Return (X, Y) of the center of cell containing provided text 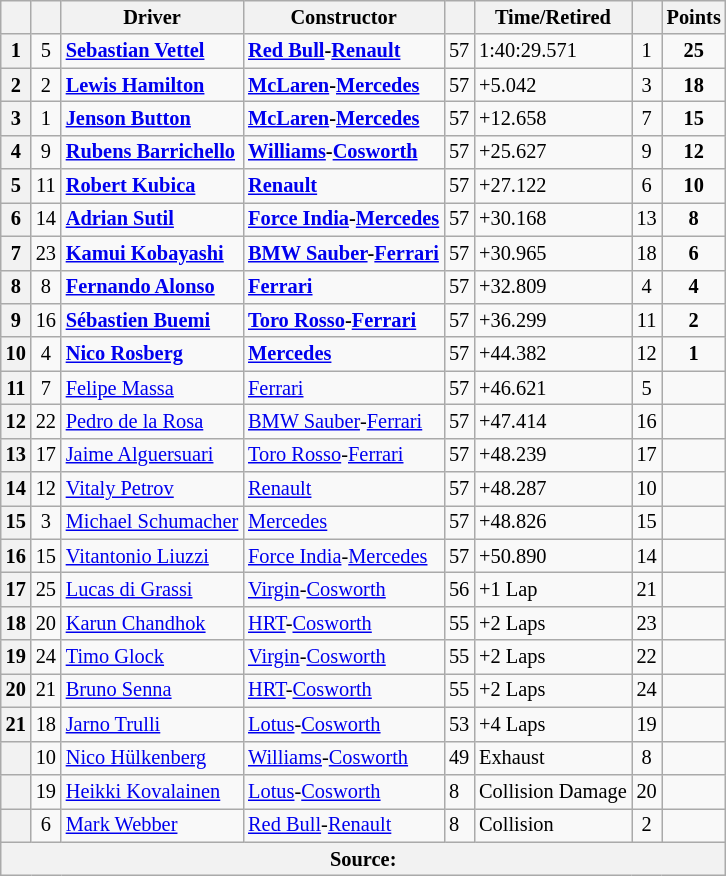
+48.239 (552, 455)
Nico Hülkenberg (152, 758)
Constructor (344, 17)
1:40:29.571 (552, 51)
Bruno Senna (152, 690)
Pedro de la Rosa (152, 421)
Collision Damage (552, 791)
+48.287 (552, 489)
Kamui Kobayashi (152, 253)
Robert Kubica (152, 186)
Sebastian Vettel (152, 51)
Vitantonio Liuzzi (152, 556)
+30.965 (552, 253)
Time/Retired (552, 17)
49 (459, 758)
+5.042 (552, 85)
+47.414 (552, 421)
+36.299 (552, 320)
Exhaust (552, 758)
+1 Lap (552, 589)
+4 Laps (552, 724)
Jaime Alguersuari (152, 455)
+48.826 (552, 522)
56 (459, 589)
53 (459, 724)
Felipe Massa (152, 388)
Heikki Kovalainen (152, 791)
Sébastien Buemi (152, 320)
Points (694, 17)
Vitaly Petrov (152, 489)
+27.122 (552, 186)
+12.658 (552, 118)
+50.890 (552, 556)
Fernando Alonso (152, 287)
Rubens Barrichello (152, 152)
Michael Schumacher (152, 522)
Jenson Button (152, 118)
+46.621 (552, 388)
Karun Chandhok (152, 623)
+30.168 (552, 219)
Nico Rosberg (152, 354)
Collision (552, 825)
Driver (152, 17)
+25.627 (552, 152)
Adrian Sutil (152, 219)
Lewis Hamilton (152, 85)
+44.382 (552, 354)
Mark Webber (152, 825)
Lucas di Grassi (152, 589)
Jarno Trulli (152, 724)
+32.809 (552, 287)
Timo Glock (152, 657)
Source: (364, 859)
